Detect which cell encompasses the target text, then output its [x, y] center coordinate. 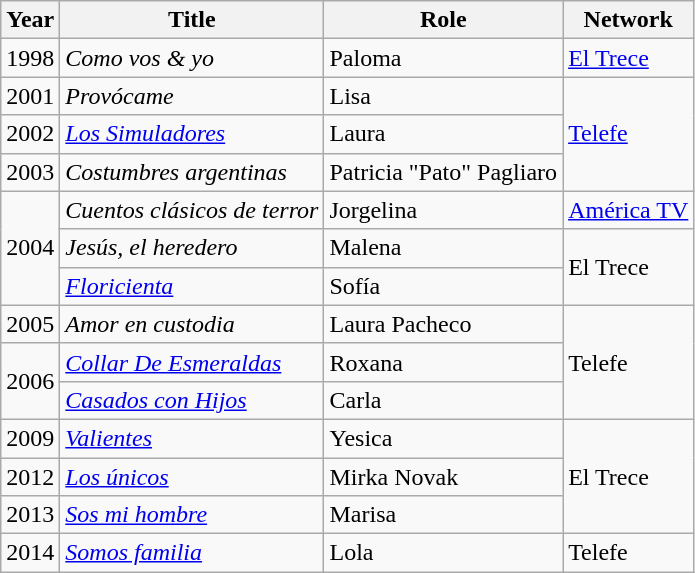
Title [192, 20]
2005 [30, 324]
Collar De Esmeraldas [192, 362]
Laura [444, 134]
Paloma [444, 58]
2001 [30, 96]
América TV [628, 210]
2009 [30, 438]
Valientes [192, 438]
1998 [30, 58]
Patricia "Pato" Pagliaro [444, 172]
Role [444, 20]
2013 [30, 515]
Mirka Novak [444, 477]
Marisa [444, 515]
Sofía [444, 286]
Roxana [444, 362]
Lola [444, 553]
Malena [444, 248]
2012 [30, 477]
Casados con Hijos [192, 400]
Floricienta [192, 286]
Laura Pacheco [444, 324]
Cuentos clásicos de terror [192, 210]
2004 [30, 248]
Como vos & yo [192, 58]
Los únicos [192, 477]
Year [30, 20]
Sos mi hombre [192, 515]
Amor en custodia [192, 324]
Network [628, 20]
2003 [30, 172]
2014 [30, 553]
Jorgelina [444, 210]
Yesica [444, 438]
Costumbres argentinas [192, 172]
Lisa [444, 96]
Provócame [192, 96]
Carla [444, 400]
2002 [30, 134]
2006 [30, 381]
Jesús, el heredero [192, 248]
Somos familia [192, 553]
Los Simuladores [192, 134]
